Scan for the cell matching the given text and deliver its [x, y] coordinate at center. 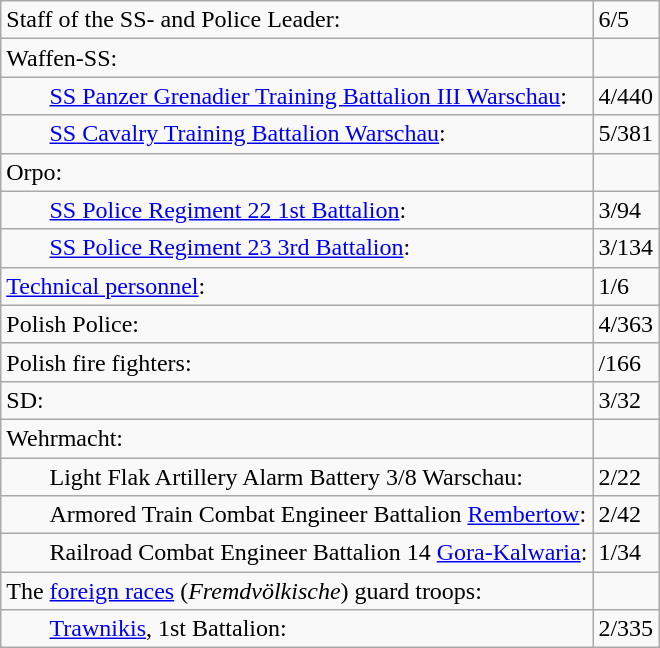
Light Flak Artillery Alarm Battery 3/8 Warschau: [297, 477]
2/22 [626, 477]
1/34 [626, 553]
3/134 [626, 248]
Staff of the SS- and Police Leader: [297, 20]
3/94 [626, 210]
Waffen-SS: [297, 58]
5/381 [626, 134]
Trawnikis, 1st Battalion: [297, 629]
3/32 [626, 400]
/166 [626, 362]
SS Police Regiment 23 3rd Battalion: [297, 248]
SD: [297, 400]
Polish Police: [297, 324]
SS Cavalry Training Battalion Warschau: [297, 134]
Wehrmacht: [297, 438]
Armored Train Combat Engineer Battalion Rembertow: [297, 515]
The foreign races (Fremdvölkische) guard troops: [297, 591]
Polish fire fighters: [297, 362]
6/5 [626, 20]
Orpo: [297, 172]
Technical personnel: [297, 286]
2/335 [626, 629]
Railroad Combat Engineer Battalion 14 Gora-Kalwaria: [297, 553]
SS Police Regiment 22 1st Battalion: [297, 210]
2/42 [626, 515]
4/363 [626, 324]
4/440 [626, 96]
1/6 [626, 286]
SS Panzer Grenadier Training Battalion III Warschau: [297, 96]
